Output the (x, y) coordinate of the center of the cell containing the given text.  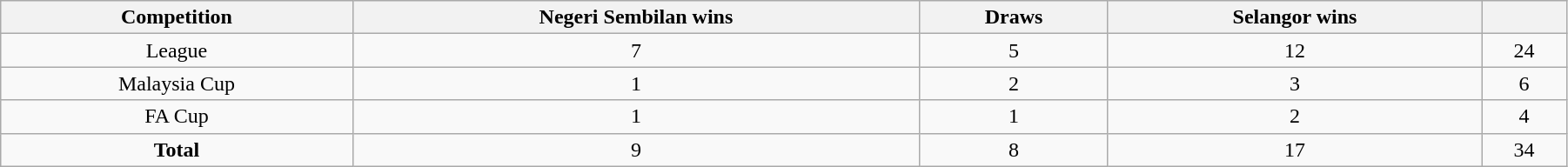
7 (636, 50)
24 (1524, 50)
Malaysia Cup (177, 83)
FA Cup (177, 117)
9 (636, 150)
Draws (1015, 17)
3 (1295, 83)
Selangor wins (1295, 17)
Competition (177, 17)
Negeri Sembilan wins (636, 17)
4 (1524, 117)
34 (1524, 150)
5 (1015, 50)
League (177, 50)
Total (177, 150)
8 (1015, 150)
6 (1524, 83)
12 (1295, 50)
17 (1295, 150)
